Pinpoint the cell where the given text exists, returning its [x, y] midpoint coordinate. 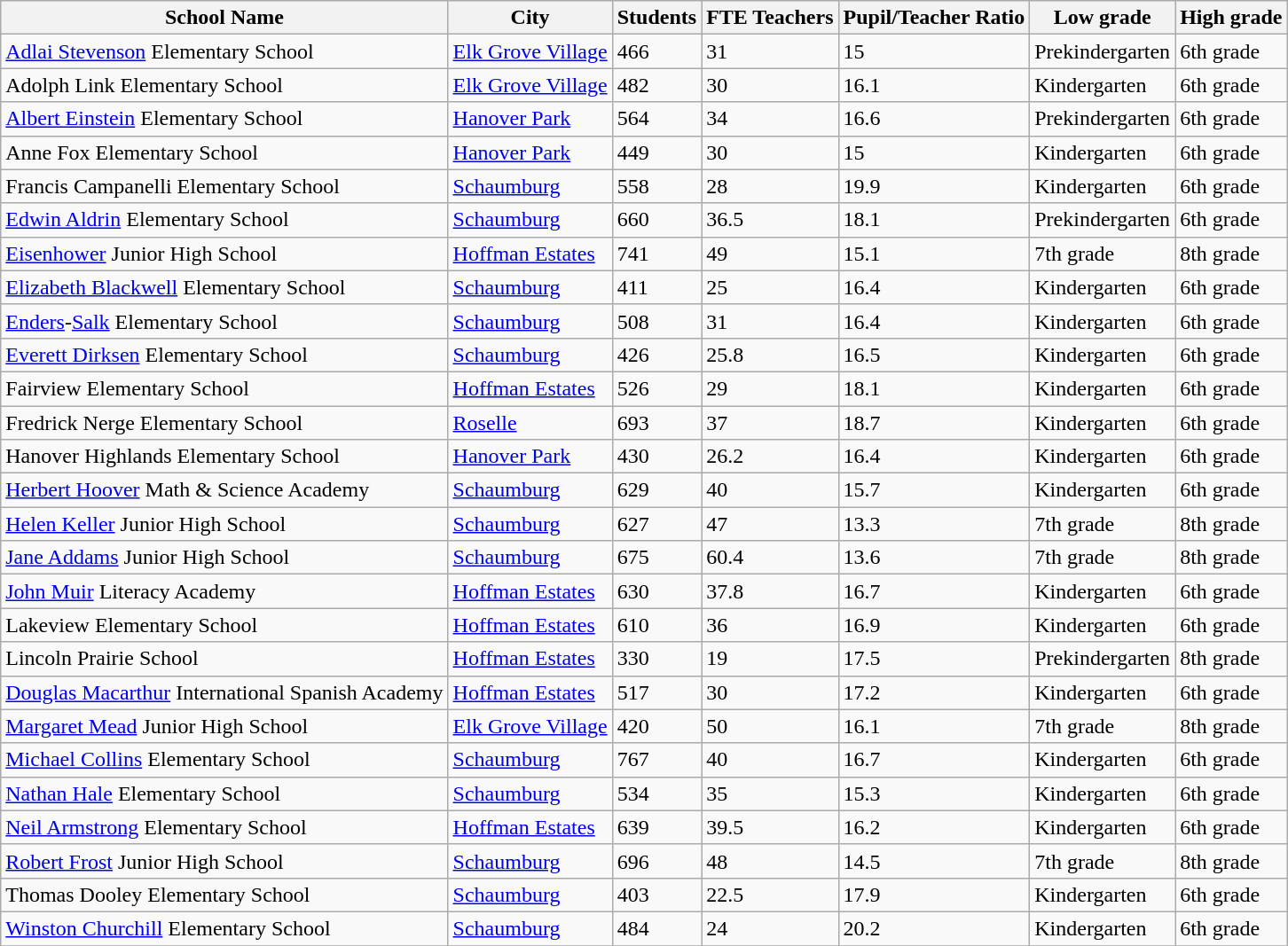
Francis Campanelli Elementary School [224, 186]
39.5 [770, 827]
60.4 [770, 558]
50 [770, 726]
School Name [224, 18]
17.9 [934, 895]
Roselle [530, 423]
16.2 [934, 827]
Fredrick Nerge Elementary School [224, 423]
Low grade [1103, 18]
534 [656, 794]
482 [656, 85]
610 [656, 625]
Michael Collins Elementary School [224, 760]
18.7 [934, 423]
37 [770, 423]
Helen Keller Junior High School [224, 524]
16.6 [934, 119]
16.5 [934, 355]
Edwin Aldrin Elementary School [224, 220]
Everett Dirksen Elementary School [224, 355]
411 [656, 287]
34 [770, 119]
19.9 [934, 186]
Nathan Hale Elementary School [224, 794]
Fairview Elementary School [224, 388]
35 [770, 794]
28 [770, 186]
High grade [1231, 18]
37.8 [770, 591]
767 [656, 760]
430 [656, 457]
466 [656, 51]
Pupil/Teacher Ratio [934, 18]
36 [770, 625]
508 [656, 321]
639 [656, 827]
741 [656, 254]
Elizabeth Blackwell Elementary School [224, 287]
693 [656, 423]
19 [770, 659]
FTE Teachers [770, 18]
675 [656, 558]
Herbert Hoover Math & Science Academy [224, 490]
627 [656, 524]
484 [656, 928]
660 [656, 220]
Robert Frost Junior High School [224, 861]
Adlai Stevenson Elementary School [224, 51]
Lincoln Prairie School [224, 659]
Enders-Salk Elementary School [224, 321]
564 [656, 119]
Adolph Link Elementary School [224, 85]
Thomas Dooley Elementary School [224, 895]
629 [656, 490]
13.6 [934, 558]
526 [656, 388]
403 [656, 895]
Margaret Mead Junior High School [224, 726]
26.2 [770, 457]
Winston Churchill Elementary School [224, 928]
Jane Addams Junior High School [224, 558]
City [530, 18]
25 [770, 287]
48 [770, 861]
Hanover Highlands Elementary School [224, 457]
517 [656, 692]
426 [656, 355]
Albert Einstein Elementary School [224, 119]
Anne Fox Elementary School [224, 152]
Eisenhower Junior High School [224, 254]
630 [656, 591]
Douglas Macarthur International Spanish Academy [224, 692]
420 [656, 726]
15.7 [934, 490]
330 [656, 659]
17.2 [934, 692]
449 [656, 152]
696 [656, 861]
15.1 [934, 254]
25.8 [770, 355]
13.3 [934, 524]
17.5 [934, 659]
14.5 [934, 861]
Lakeview Elementary School [224, 625]
John Muir Literacy Academy [224, 591]
49 [770, 254]
558 [656, 186]
Neil Armstrong Elementary School [224, 827]
15.3 [934, 794]
47 [770, 524]
20.2 [934, 928]
22.5 [770, 895]
36.5 [770, 220]
16.9 [934, 625]
24 [770, 928]
29 [770, 388]
Students [656, 18]
